Return the [x, y] coordinate for the center point of the cell that contains the specified text.  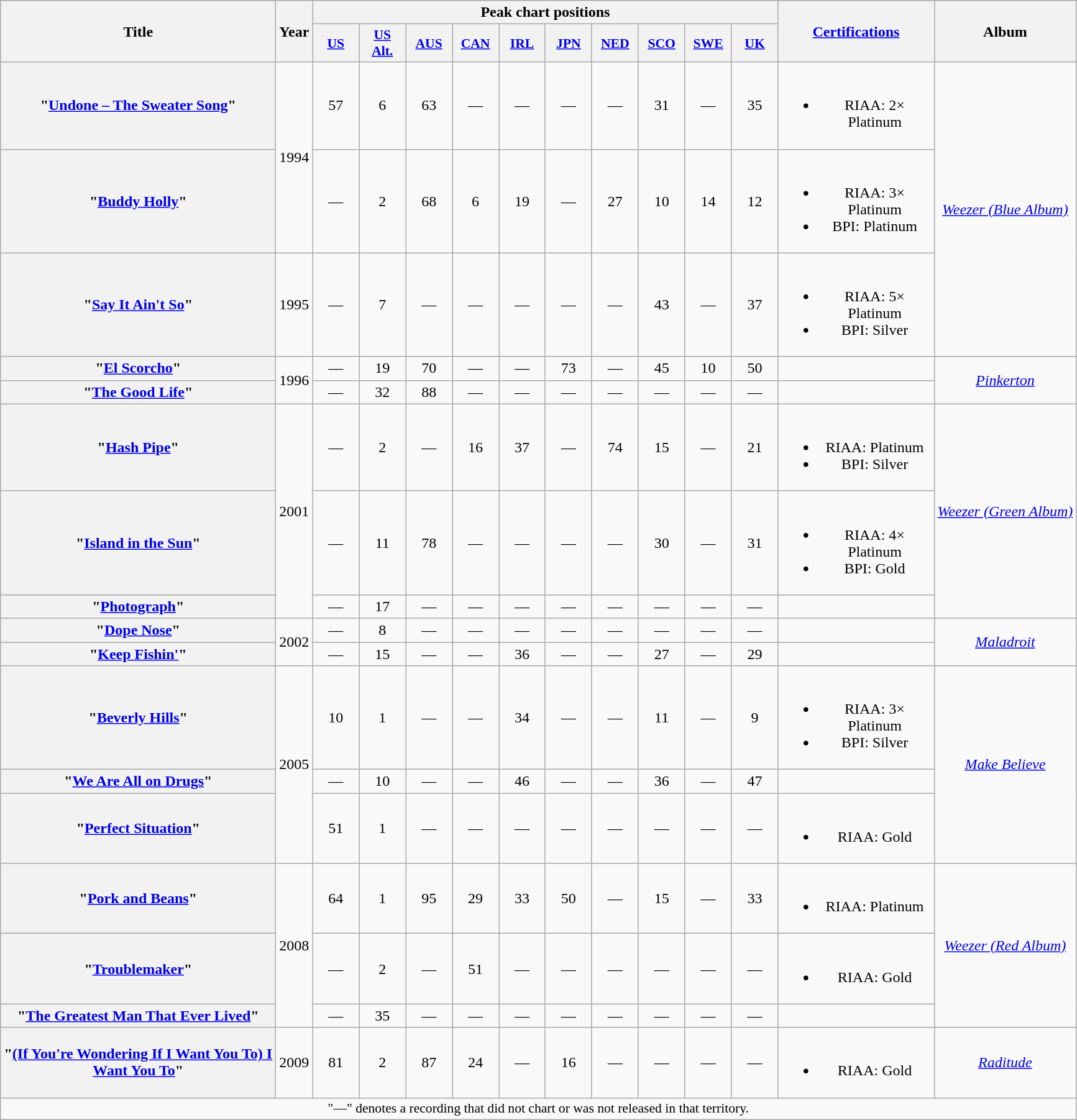
RIAA: Platinum [856, 898]
"We Are All on Drugs" [138, 781]
24 [476, 1062]
70 [429, 368]
30 [661, 543]
47 [754, 781]
Year [295, 31]
JPN [568, 43]
63 [429, 106]
73 [568, 368]
"Buddy Holly" [138, 201]
Weezer (Red Album) [1006, 945]
1996 [295, 380]
RIAA: 5× PlatinumBPI: Silver [856, 304]
2001 [295, 511]
95 [429, 898]
"Keep Fishin'" [138, 654]
1995 [295, 304]
"(If You're Wondering If I Want You To) I Want You To" [138, 1062]
Weezer (Green Album) [1006, 511]
1994 [295, 158]
43 [661, 304]
"El Scorcho" [138, 368]
45 [661, 368]
2009 [295, 1062]
Peak chart positions [546, 12]
IRL [522, 43]
SWE [708, 43]
RIAA: 3× PlatinumBPI: Platinum [856, 201]
"The Good Life" [138, 392]
"Beverly Hills" [138, 718]
14 [708, 201]
"Troublemaker" [138, 969]
"Island in the Sun" [138, 543]
"Perfect Situation" [138, 829]
Maladroit [1006, 642]
32 [383, 392]
81 [336, 1062]
8 [383, 630]
SCO [661, 43]
21 [754, 447]
Make Believe [1006, 765]
87 [429, 1062]
Certifications [856, 31]
Album [1006, 31]
46 [522, 781]
"The Greatest Man That Ever Lived" [138, 1016]
USAlt. [383, 43]
RIAA: 4× PlatinumBPI: Gold [856, 543]
9 [754, 718]
Pinkerton [1006, 380]
68 [429, 201]
Raditude [1006, 1062]
CAN [476, 43]
57 [336, 106]
64 [336, 898]
88 [429, 392]
7 [383, 304]
NED [615, 43]
"Hash Pipe" [138, 447]
RIAA: PlatinumBPI: Silver [856, 447]
"Dope Nose" [138, 630]
34 [522, 718]
74 [615, 447]
AUS [429, 43]
"Undone – The Sweater Song" [138, 106]
RIAA: 2× Platinum [856, 106]
"Say It Ain't So" [138, 304]
12 [754, 201]
US [336, 43]
2002 [295, 642]
"Photograph" [138, 606]
UK [754, 43]
"—" denotes a recording that did not chart or was not released in that territory. [538, 1109]
2008 [295, 945]
2005 [295, 765]
RIAA: 3× PlatinumBPI: Silver [856, 718]
78 [429, 543]
Title [138, 31]
Weezer (Blue Album) [1006, 209]
"Pork and Beans" [138, 898]
17 [383, 606]
